Determine the [x, y] coordinate at the center of the cell enclosing the given text.  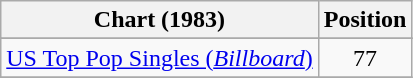
Chart (1983) [160, 20]
US Top Pop Singles (Billboard) [160, 58]
77 [365, 58]
Position [365, 20]
